Capture the cell that displays the provided text and extract its (x, y) central coordinate. 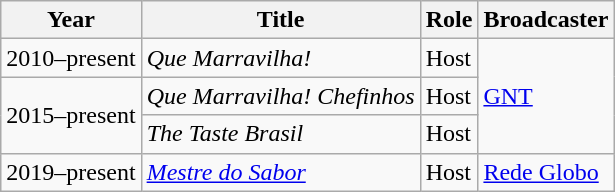
Role (449, 20)
2015–present (71, 115)
Mestre do Sabor (280, 172)
2010–present (71, 58)
Title (280, 20)
Year (71, 20)
GNT (546, 96)
Rede Globo (546, 172)
Que Marravilha! Chefinhos (280, 96)
The Taste Brasil (280, 134)
Broadcaster (546, 20)
2019–present (71, 172)
Que Marravilha! (280, 58)
